Detect which cell encompasses the target text, then output its [X, Y] center coordinate. 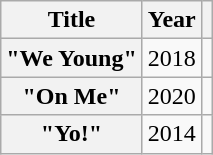
Year [172, 20]
"We Young" [72, 58]
2020 [172, 96]
Title [72, 20]
2018 [172, 58]
2014 [172, 134]
"Yo!" [72, 134]
"On Me" [72, 96]
